Locate the cell with the specified text and output its (X, Y) center coordinate. 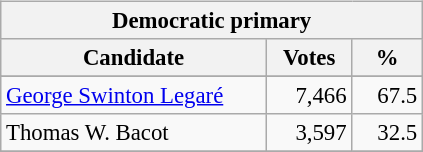
Thomas W. Bacot (134, 133)
3,597 (309, 133)
% (388, 58)
Democratic primary (212, 21)
32.5 (388, 133)
7,466 (309, 96)
67.5 (388, 96)
George Swinton Legaré (134, 96)
Votes (309, 58)
Candidate (134, 58)
